Scan for the cell matching the given text and deliver its [x, y] coordinate at center. 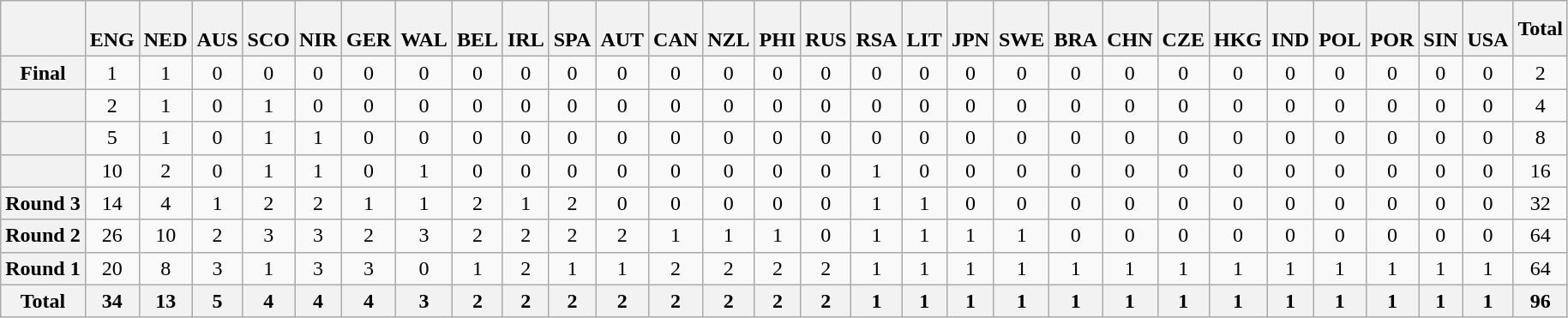
32 [1541, 203]
NZL [729, 29]
AUT [622, 29]
ENG [111, 29]
SIN [1440, 29]
HKG [1238, 29]
AUS [218, 29]
IND [1291, 29]
JPN [970, 29]
SCO [268, 29]
POR [1392, 29]
GER [369, 29]
34 [111, 301]
LIT [924, 29]
POL [1340, 29]
96 [1541, 301]
NED [165, 29]
14 [111, 203]
Final [43, 73]
BRA [1076, 29]
RSA [876, 29]
BEL [477, 29]
WAL [424, 29]
CAN [676, 29]
Round 2 [43, 236]
RUS [826, 29]
SWE [1021, 29]
Round 1 [43, 268]
USA [1488, 29]
PHI [778, 29]
20 [111, 268]
CHN [1130, 29]
16 [1541, 171]
13 [165, 301]
26 [111, 236]
Round 3 [43, 203]
CZE [1183, 29]
NIR [319, 29]
IRL [526, 29]
SPA [573, 29]
